Provide the (x, y) coordinate of the cell's center where the given text is located.  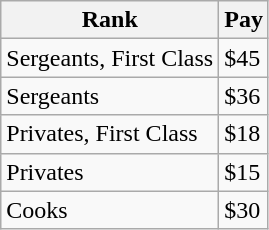
Sergeants, First Class (110, 58)
Sergeants (110, 96)
$15 (244, 172)
Cooks (110, 210)
Privates (110, 172)
$36 (244, 96)
Privates, First Class (110, 134)
Pay (244, 20)
$45 (244, 58)
$30 (244, 210)
Rank (110, 20)
$18 (244, 134)
